Return the [x, y] coordinate for the center point of the cell that contains the specified text.  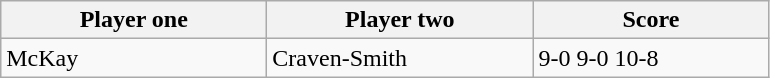
McKay [134, 58]
9-0 9-0 10-8 [651, 58]
Score [651, 20]
Player one [134, 20]
Player two [400, 20]
Craven-Smith [400, 58]
